Determine the (x, y) coordinate at the center of the cell enclosing the given text.  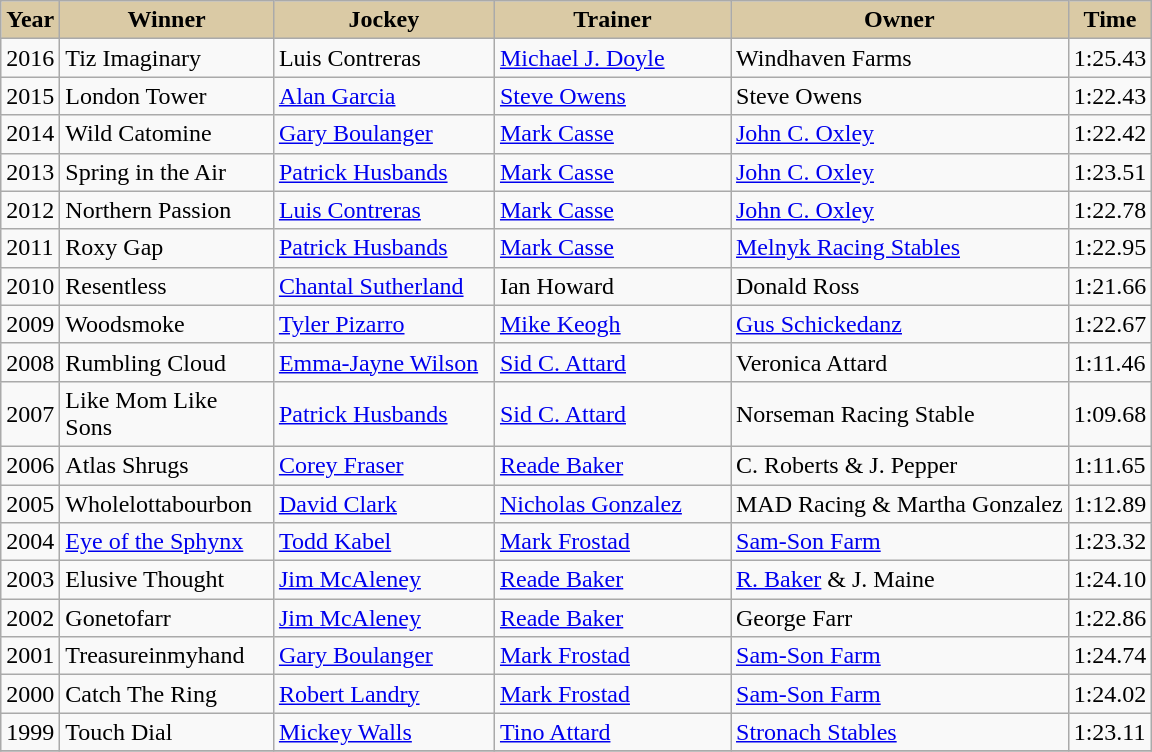
MAD Racing & Martha Gonzalez (899, 503)
Owner (899, 20)
1:11.46 (1110, 362)
2012 (30, 210)
Corey Fraser (384, 465)
Tyler Pizarro (384, 324)
Winner (167, 20)
2001 (30, 656)
Tino Attard (612, 732)
Melnyk Racing Stables (899, 248)
1:23.32 (1110, 542)
1:11.65 (1110, 465)
1:22.95 (1110, 248)
2006 (30, 465)
Resentless (167, 286)
2014 (30, 134)
2000 (30, 694)
Woodsmoke (167, 324)
2007 (30, 414)
Rumbling Cloud (167, 362)
Todd Kabel (384, 542)
1999 (30, 732)
2009 (30, 324)
Gus Schickedanz (899, 324)
2005 (30, 503)
Year (30, 20)
Mickey Walls (384, 732)
Northern Passion (167, 210)
1:09.68 (1110, 414)
Nicholas Gonzalez (612, 503)
1:22.78 (1110, 210)
1:21.66 (1110, 286)
Windhaven Farms (899, 58)
Chantal Sutherland (384, 286)
David Clark (384, 503)
1:22.86 (1110, 618)
Tiz Imaginary (167, 58)
1:24.10 (1110, 580)
Robert Landry (384, 694)
1:22.67 (1110, 324)
R. Baker & J. Maine (899, 580)
Michael J. Doyle (612, 58)
2003 (30, 580)
Jockey (384, 20)
Catch The Ring (167, 694)
2013 (30, 172)
Roxy Gap (167, 248)
Norseman Racing Stable (899, 414)
Gonetofarr (167, 618)
Wild Catomine (167, 134)
Emma-Jayne Wilson (384, 362)
2015 (30, 96)
2002 (30, 618)
George Farr (899, 618)
1:23.11 (1110, 732)
1:25.43 (1110, 58)
1:24.02 (1110, 694)
1:23.51 (1110, 172)
Touch Dial (167, 732)
Elusive Thought (167, 580)
Spring in the Air (167, 172)
Trainer (612, 20)
Alan Garcia (384, 96)
Ian Howard (612, 286)
Eye of the Sphynx (167, 542)
2016 (30, 58)
Like Mom Like Sons (167, 414)
Treasureinmyhand (167, 656)
Donald Ross (899, 286)
Veronica Attard (899, 362)
1:22.42 (1110, 134)
Time (1110, 20)
Wholelottabourbon (167, 503)
London Tower (167, 96)
1:12.89 (1110, 503)
2010 (30, 286)
Stronach Stables (899, 732)
Atlas Shrugs (167, 465)
Mike Keogh (612, 324)
1:24.74 (1110, 656)
2008 (30, 362)
1:22.43 (1110, 96)
2004 (30, 542)
C. Roberts & J. Pepper (899, 465)
2011 (30, 248)
